Provide the [x, y] coordinate of the cell's center where the given text is located.  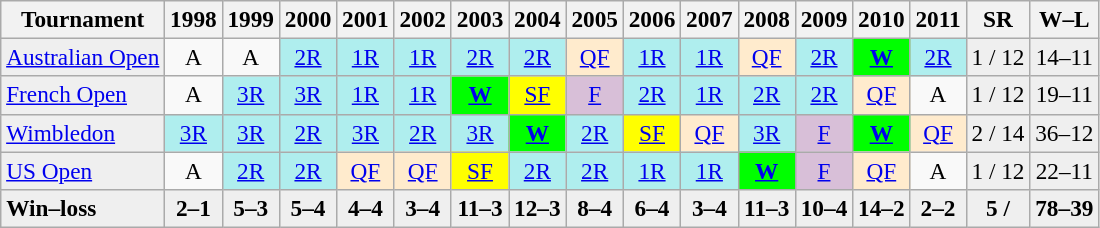
SR [998, 19]
5–4 [308, 208]
1999 [250, 19]
US Open [83, 170]
2007 [710, 19]
2006 [652, 19]
W–L [1064, 19]
12–3 [538, 208]
2–2 [938, 208]
2010 [882, 19]
8–4 [594, 208]
2001 [366, 19]
1998 [194, 19]
5 / [998, 208]
Wimbledon [83, 133]
2003 [480, 19]
2009 [824, 19]
22–11 [1064, 170]
2005 [594, 19]
2–1 [194, 208]
14–2 [882, 208]
2 / 14 [998, 133]
2004 [538, 19]
2008 [766, 19]
2000 [308, 19]
5–3 [250, 208]
Win–loss [83, 208]
6–4 [652, 208]
36–12 [1064, 133]
4–4 [366, 208]
Australian Open [83, 57]
2011 [938, 19]
Tournament [83, 19]
14–11 [1064, 57]
2002 [422, 19]
French Open [83, 95]
78–39 [1064, 208]
10–4 [824, 208]
19–11 [1064, 95]
